Scan for the cell matching the given text and deliver its (x, y) coordinate at center. 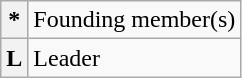
* (14, 20)
L (14, 58)
Leader (134, 58)
Founding member(s) (134, 20)
